Output the (X, Y) coordinate of the center of the cell containing the given text.  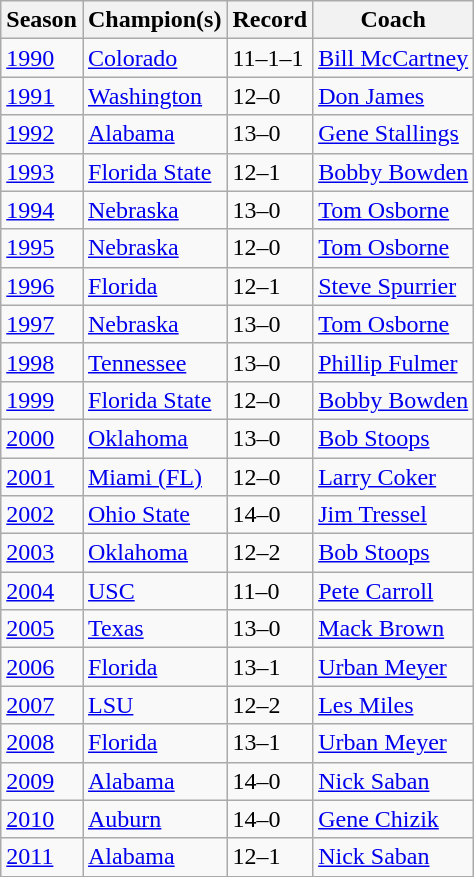
Phillip Fulmer (394, 362)
2011 (42, 857)
1995 (42, 248)
2002 (42, 515)
Texas (154, 629)
11–1–1 (270, 58)
Coach (394, 20)
Gene Chizik (394, 819)
Record (270, 20)
2007 (42, 705)
1991 (42, 96)
Tennessee (154, 362)
Ohio State (154, 515)
2003 (42, 553)
2005 (42, 629)
LSU (154, 705)
Jim Tressel (394, 515)
Season (42, 20)
Auburn (154, 819)
1996 (42, 286)
Miami (FL) (154, 477)
2009 (42, 781)
Champion(s) (154, 20)
2008 (42, 743)
2004 (42, 591)
Les Miles (394, 705)
1993 (42, 172)
2010 (42, 819)
Pete Carroll (394, 591)
1999 (42, 400)
1998 (42, 362)
2001 (42, 477)
1990 (42, 58)
1997 (42, 324)
1992 (42, 134)
Bill McCartney (394, 58)
USC (154, 591)
Colorado (154, 58)
Larry Coker (394, 477)
Mack Brown (394, 629)
11–0 (270, 591)
Gene Stallings (394, 134)
2000 (42, 438)
Steve Spurrier (394, 286)
2006 (42, 667)
Washington (154, 96)
Don James (394, 96)
1994 (42, 210)
